From the cell containing the given text, extract its center point as [x, y] coordinate. 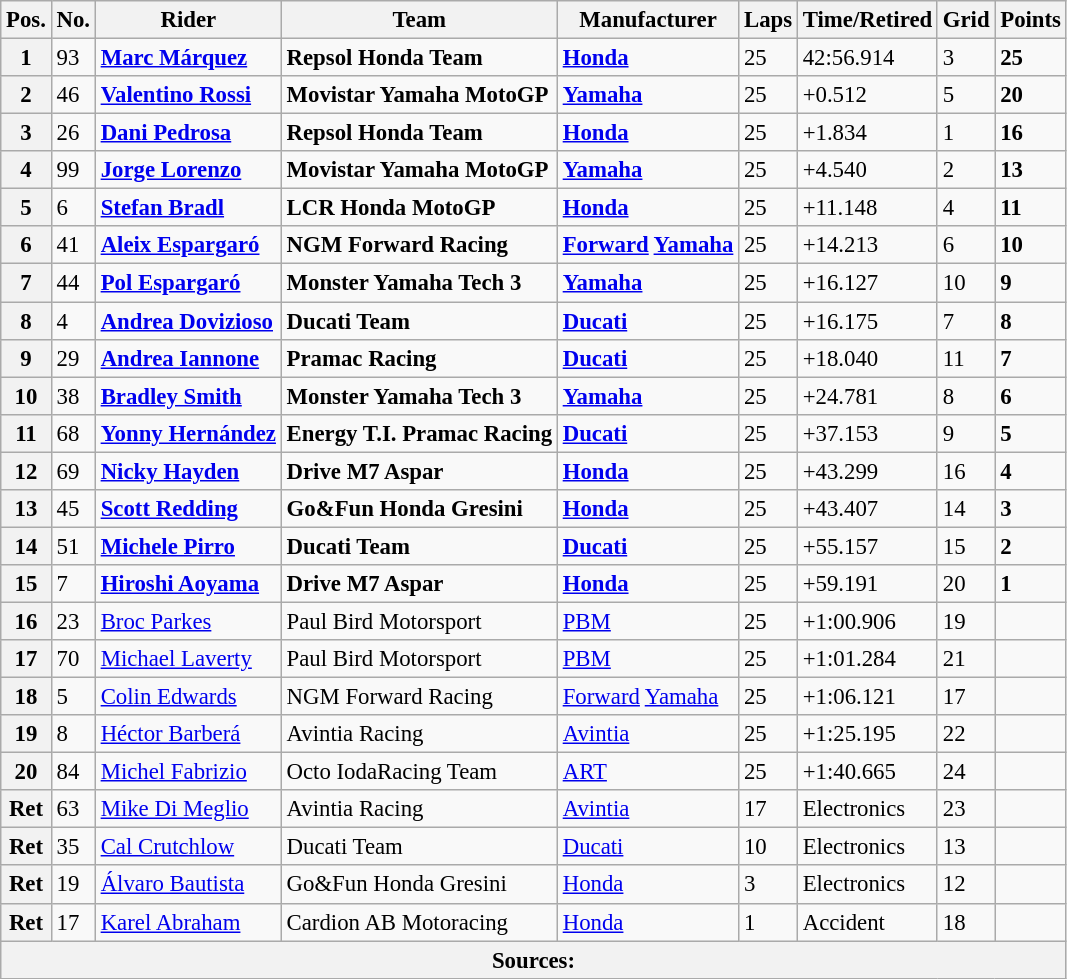
26 [73, 133]
+43.407 [867, 509]
No. [73, 20]
Colin Edwards [188, 697]
Yonny Hernández [188, 433]
Rider [188, 20]
42:56.914 [867, 58]
44 [73, 283]
Octo IodaRacing Team [419, 772]
Sources: [534, 960]
+1:00.906 [867, 621]
Scott Redding [188, 509]
29 [73, 358]
Accident [867, 922]
Stefan Bradl [188, 208]
38 [73, 396]
Mike Di Meglio [188, 809]
+0.512 [867, 95]
69 [73, 471]
41 [73, 245]
ART [648, 772]
Cardion AB Motoracing [419, 922]
Jorge Lorenzo [188, 170]
+1:25.195 [867, 734]
Álvaro Bautista [188, 885]
Team [419, 20]
Dani Pedrosa [188, 133]
+1:40.665 [867, 772]
24 [966, 772]
+4.540 [867, 170]
Aleix Espargaró [188, 245]
Michael Laverty [188, 659]
+1:01.284 [867, 659]
Laps [768, 20]
21 [966, 659]
Nicky Hayden [188, 471]
Héctor Barberá [188, 734]
63 [73, 809]
Karel Abraham [188, 922]
Broc Parkes [188, 621]
Pos. [26, 20]
Time/Retired [867, 20]
+37.153 [867, 433]
99 [73, 170]
84 [73, 772]
45 [73, 509]
+43.299 [867, 471]
Valentino Rossi [188, 95]
Marc Márquez [188, 58]
+16.175 [867, 321]
Michel Fabrizio [188, 772]
Hiroshi Aoyama [188, 584]
+55.157 [867, 546]
+24.781 [867, 396]
+59.191 [867, 584]
46 [73, 95]
51 [73, 546]
Manufacturer [648, 20]
+16.127 [867, 283]
Andrea Dovizioso [188, 321]
+1:06.121 [867, 697]
LCR Honda MotoGP [419, 208]
Pramac Racing [419, 358]
22 [966, 734]
93 [73, 58]
68 [73, 433]
+11.148 [867, 208]
35 [73, 847]
+14.213 [867, 245]
+18.040 [867, 358]
Michele Pirro [188, 546]
Andrea Iannone [188, 358]
Energy T.I. Pramac Racing [419, 433]
Pol Espargaró [188, 283]
Bradley Smith [188, 396]
Points [1030, 20]
Cal Crutchlow [188, 847]
+1.834 [867, 133]
70 [73, 659]
Grid [966, 20]
